Scan for the cell matching the given text and deliver its [X, Y] coordinate at center. 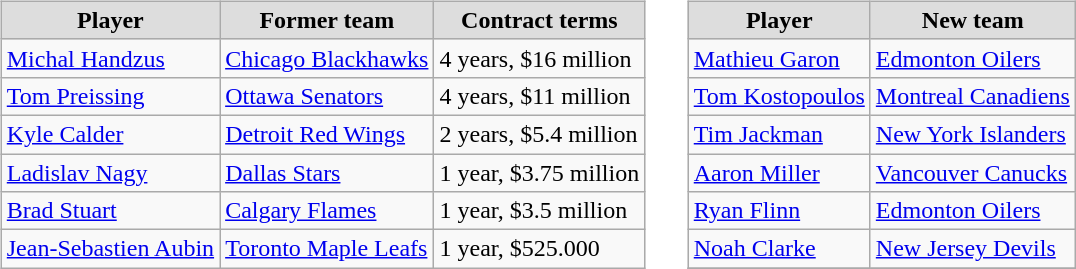
Montreal Canadiens [972, 96]
Mathieu Garon [779, 58]
Former team [327, 20]
Jean-Sebastien Aubin [110, 249]
1 year, $3.5 million [540, 211]
Tom Kostopoulos [779, 96]
Toronto Maple Leafs [327, 249]
Tom Preissing [110, 96]
2 years, $5.4 million [540, 134]
1 year, $525.000 [540, 249]
Ryan Flinn [779, 211]
Vancouver Canucks [972, 173]
Ottawa Senators [327, 96]
New York Islanders [972, 134]
Detroit Red Wings [327, 134]
Dallas Stars [327, 173]
Noah Clarke [779, 249]
Tim Jackman [779, 134]
New Jersey Devils [972, 249]
Calgary Flames [327, 211]
New team [972, 20]
Aaron Miller [779, 173]
Ladislav Nagy [110, 173]
Brad Stuart [110, 211]
4 years, $16 million [540, 58]
Kyle Calder [110, 134]
4 years, $11 million [540, 96]
Contract terms [540, 20]
Michal Handzus [110, 58]
1 year, $3.75 million [540, 173]
Chicago Blackhawks [327, 58]
